Locate the cell with the specified text and output its [X, Y] center coordinate. 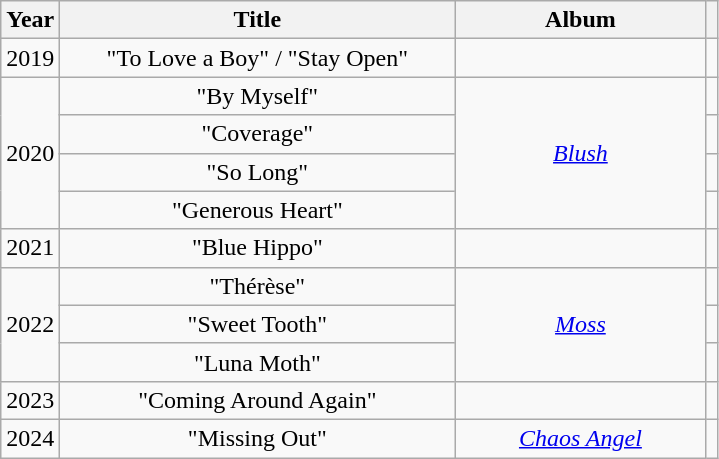
2021 [30, 248]
Chaos Angel [580, 438]
"By Myself" [258, 96]
2023 [30, 400]
"Luna Moth" [258, 362]
Moss [580, 324]
"Coming Around Again" [258, 400]
"Coverage" [258, 134]
"Thérèse" [258, 286]
"So Long" [258, 172]
"To Love a Boy" / "Stay Open" [258, 58]
"Blue Hippo" [258, 248]
2019 [30, 58]
"Sweet Tooth" [258, 324]
2022 [30, 324]
2020 [30, 153]
"Generous Heart" [258, 210]
2024 [30, 438]
Title [258, 20]
Blush [580, 153]
"Missing Out" [258, 438]
Album [580, 20]
Year [30, 20]
